Extract the (X, Y) coordinate from the center of the cell holding the provided text.  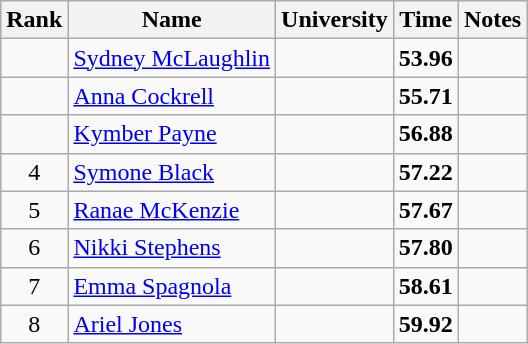
Time (426, 20)
Notes (492, 20)
Nikki Stephens (172, 248)
Rank (34, 20)
55.71 (426, 96)
6 (34, 248)
59.92 (426, 324)
Symone Black (172, 172)
Ranae McKenzie (172, 210)
7 (34, 286)
58.61 (426, 286)
57.80 (426, 248)
4 (34, 172)
57.67 (426, 210)
8 (34, 324)
57.22 (426, 172)
5 (34, 210)
56.88 (426, 134)
Emma Spagnola (172, 286)
53.96 (426, 58)
Sydney McLaughlin (172, 58)
Anna Cockrell (172, 96)
Kymber Payne (172, 134)
Name (172, 20)
University (335, 20)
Ariel Jones (172, 324)
